Find where the given text appears and provide that cell's center as (X, Y) coordinate. 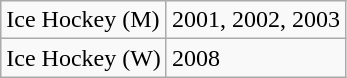
2001, 2002, 2003 (256, 20)
2008 (256, 58)
Ice Hockey (M) (84, 20)
Ice Hockey (W) (84, 58)
